Find where the given text appears and provide that cell's center as [X, Y] coordinate. 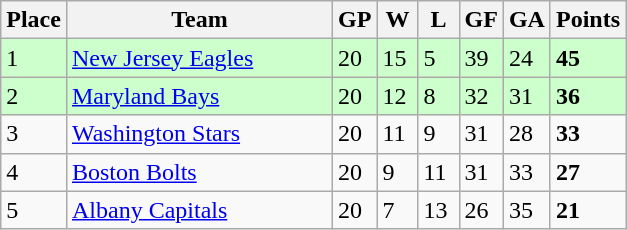
GA [526, 20]
Boston Bolts [199, 172]
1 [34, 58]
GF [481, 20]
Washington Stars [199, 134]
Maryland Bays [199, 96]
24 [526, 58]
New Jersey Eagles [199, 58]
Albany Capitals [199, 210]
36 [588, 96]
W [398, 20]
32 [481, 96]
28 [526, 134]
26 [481, 210]
13 [438, 210]
3 [34, 134]
8 [438, 96]
Place [34, 20]
35 [526, 210]
15 [398, 58]
27 [588, 172]
GP [355, 20]
Team [199, 20]
39 [481, 58]
7 [398, 210]
Points [588, 20]
2 [34, 96]
4 [34, 172]
45 [588, 58]
12 [398, 96]
21 [588, 210]
L [438, 20]
